Provide the (x, y) coordinate of the cell's center where the given text is located.  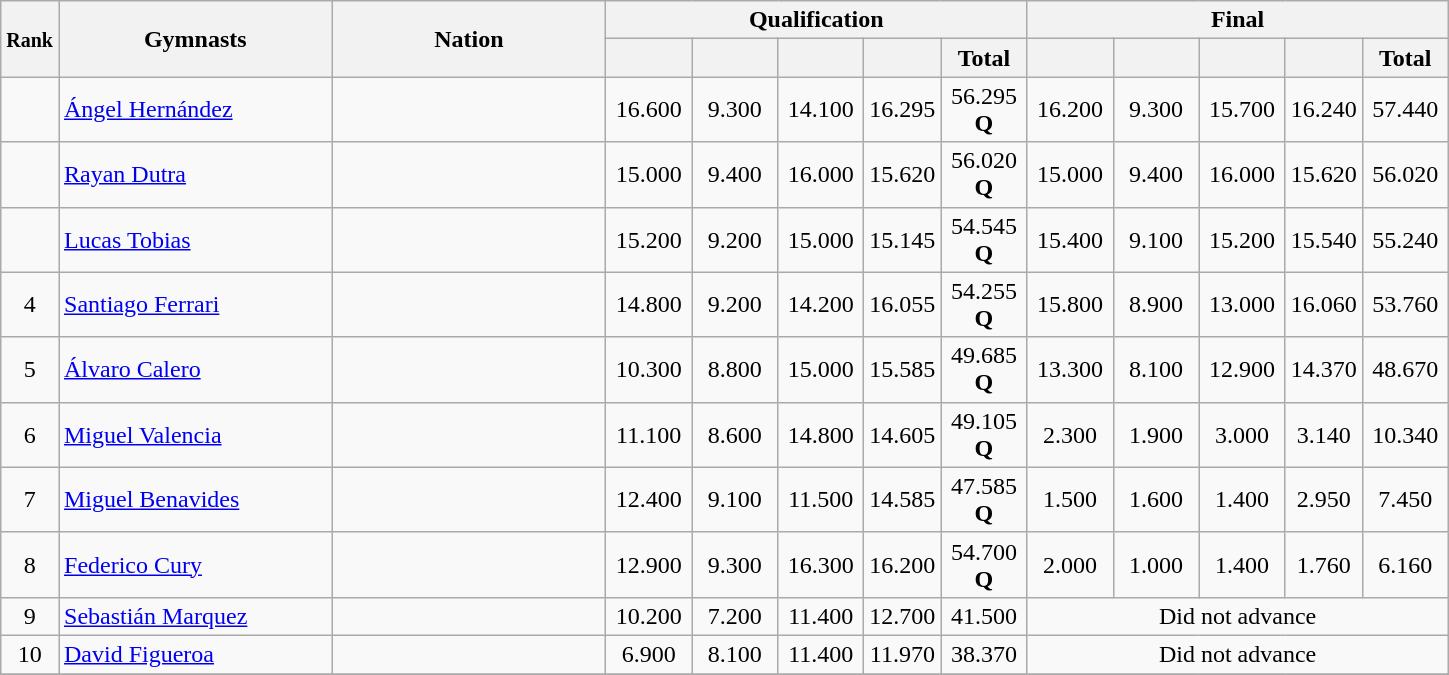
Sebastián Marquez (195, 616)
8.800 (735, 370)
1.600 (1156, 500)
6.160 (1405, 564)
15.585 (902, 370)
14.200 (821, 304)
15.145 (902, 240)
41.500 (984, 616)
16.295 (902, 110)
15.400 (1070, 240)
38.370 (984, 654)
15.700 (1242, 110)
54.700 Q (984, 564)
Miguel Benavides (195, 500)
56.020 (1405, 174)
16.600 (649, 110)
14.605 (902, 434)
53.760 (1405, 304)
16.055 (902, 304)
8.900 (1156, 304)
10.200 (649, 616)
48.670 (1405, 370)
4 (30, 304)
1.900 (1156, 434)
6 (30, 434)
15.540 (1324, 240)
1.760 (1324, 564)
7.450 (1405, 500)
6.900 (649, 654)
7.200 (735, 616)
Álvaro Calero (195, 370)
11.970 (902, 654)
55.240 (1405, 240)
3.140 (1324, 434)
2.950 (1324, 500)
Lucas Tobias (195, 240)
1.500 (1070, 500)
14.370 (1324, 370)
2.000 (1070, 564)
2.300 (1070, 434)
3.000 (1242, 434)
10.340 (1405, 434)
49.105 Q (984, 434)
11.500 (821, 500)
8 (30, 564)
Final (1238, 20)
Nation (469, 39)
Miguel Valencia (195, 434)
5 (30, 370)
9 (30, 616)
10 (30, 654)
Rank (30, 39)
49.685 Q (984, 370)
10.300 (649, 370)
Santiago Ferrari (195, 304)
16.300 (821, 564)
Ángel Hernández (195, 110)
13.000 (1242, 304)
16.060 (1324, 304)
11.100 (649, 434)
54.545 Q (984, 240)
16.240 (1324, 110)
56.020 Q (984, 174)
47.585 Q (984, 500)
57.440 (1405, 110)
13.300 (1070, 370)
54.255 Q (984, 304)
7 (30, 500)
David Figueroa (195, 654)
8.600 (735, 434)
15.800 (1070, 304)
14.100 (821, 110)
Rayan Dutra (195, 174)
56.295 Q (984, 110)
12.400 (649, 500)
1.000 (1156, 564)
Federico Cury (195, 564)
12.700 (902, 616)
Gymnasts (195, 39)
Qualification (816, 20)
14.585 (902, 500)
